Detect which cell encompasses the target text, then output its (x, y) center coordinate. 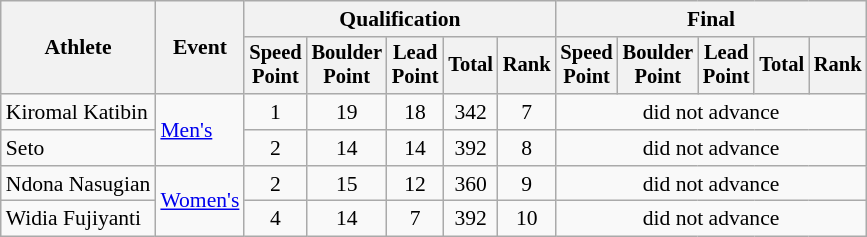
1 (275, 112)
18 (415, 112)
10 (527, 219)
360 (470, 184)
9 (527, 184)
19 (347, 112)
Seto (78, 148)
Women's (200, 202)
Widia Fujiyanti (78, 219)
342 (470, 112)
4 (275, 219)
Men's (200, 130)
Final (710, 19)
Ndona Nasugian (78, 184)
15 (347, 184)
8 (527, 148)
Qualification (400, 19)
12 (415, 184)
Athlete (78, 48)
Event (200, 48)
Kiromal Katibin (78, 112)
